Search for the cell housing the specified text and yield its (X, Y) center coordinate. 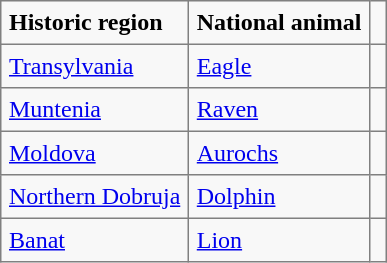
Historic region (95, 23)
Transylvania (95, 66)
Moldova (95, 153)
Aurochs (280, 153)
Dolphin (280, 197)
Raven (280, 110)
Northern Dobruja (95, 197)
National animal (280, 23)
Eagle (280, 66)
Muntenia (95, 110)
Lion (280, 240)
Banat (95, 240)
